Scan for the cell matching the given text and deliver its [X, Y] coordinate at center. 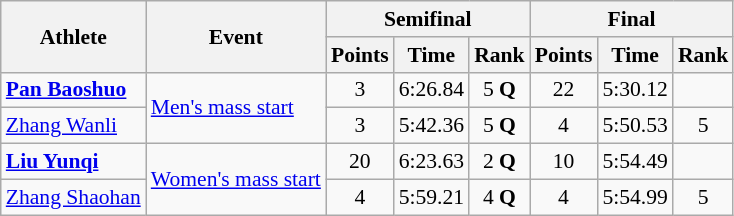
Pan Baoshuo [74, 90]
5:50.53 [634, 126]
10 [564, 162]
Zhang Shaohan [74, 197]
Semifinal [428, 19]
Liu Yunqi [74, 162]
5:54.99 [634, 197]
5:59.21 [432, 197]
6:26.84 [432, 90]
20 [360, 162]
Zhang Wanli [74, 126]
Final [632, 19]
2 Q [500, 162]
4 Q [500, 197]
Athlete [74, 36]
6:23.63 [432, 162]
Women's mass start [236, 180]
5:54.49 [634, 162]
5:30.12 [634, 90]
Event [236, 36]
22 [564, 90]
Men's mass start [236, 108]
5:42.36 [432, 126]
